Detect which cell encompasses the target text, then output its (X, Y) center coordinate. 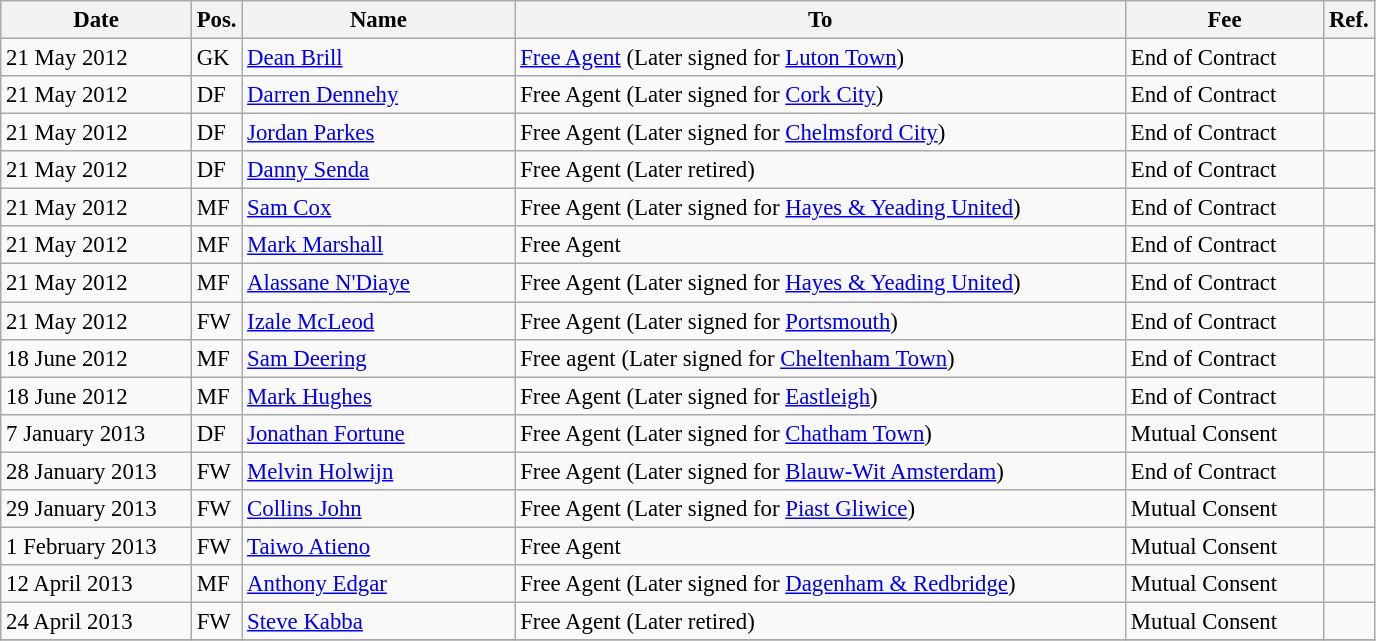
To (820, 20)
Free Agent (Later signed for Eastleigh) (820, 396)
Danny Senda (378, 170)
24 April 2013 (96, 621)
Date (96, 20)
1 February 2013 (96, 546)
Jonathan Fortune (378, 433)
Free Agent (Later signed for Blauw-Wit Amsterdam) (820, 471)
Free Agent (Later signed for Chatham Town) (820, 433)
Free Agent (Later signed for Piast Gliwice) (820, 509)
Free Agent (Later signed for Chelmsford City) (820, 133)
12 April 2013 (96, 584)
Anthony Edgar (378, 584)
29 January 2013 (96, 509)
Collins John (378, 509)
Free Agent (Later signed for Cork City) (820, 95)
Pos. (216, 20)
Name (378, 20)
Mark Marshall (378, 245)
Steve Kabba (378, 621)
Free agent (Later signed for Cheltenham Town) (820, 358)
Sam Deering (378, 358)
Taiwo Atieno (378, 546)
GK (216, 58)
Mark Hughes (378, 396)
Ref. (1349, 20)
Dean Brill (378, 58)
Sam Cox (378, 208)
Free Agent (Later signed for Dagenham & Redbridge) (820, 584)
7 January 2013 (96, 433)
Darren Dennehy (378, 95)
Jordan Parkes (378, 133)
Izale McLeod (378, 321)
Melvin Holwijn (378, 471)
28 January 2013 (96, 471)
Free Agent (Later signed for Luton Town) (820, 58)
Alassane N'Diaye (378, 283)
Free Agent (Later signed for Portsmouth) (820, 321)
Fee (1224, 20)
